From the cell containing the given text, extract its center point as (X, Y) coordinate. 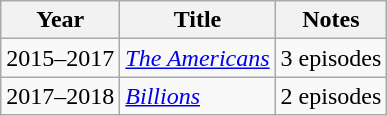
Notes (331, 20)
2015–2017 (60, 58)
2017–2018 (60, 96)
The Americans (198, 58)
Year (60, 20)
Billions (198, 96)
3 episodes (331, 58)
Title (198, 20)
2 episodes (331, 96)
